Pinpoint the cell where the given text exists, returning its [X, Y] midpoint coordinate. 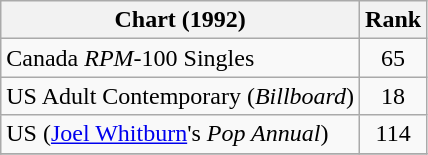
US Adult Contemporary (Billboard) [180, 96]
Canada RPM-100 Singles [180, 58]
18 [394, 96]
Chart (1992) [180, 20]
US (Joel Whitburn's Pop Annual) [180, 134]
65 [394, 58]
114 [394, 134]
Rank [394, 20]
